Output the (x, y) coordinate of the center of the cell containing the given text.  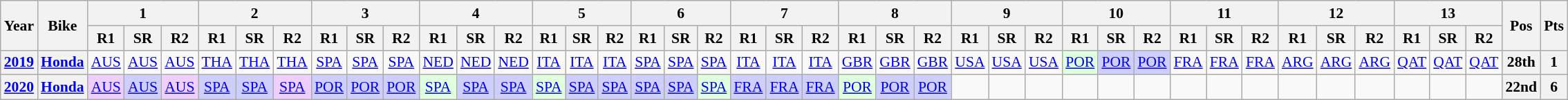
3 (365, 13)
9 (1007, 13)
22nd (1521, 87)
4 (476, 13)
7 (784, 13)
2020 (19, 87)
10 (1116, 13)
2019 (19, 62)
Year (19, 25)
11 (1224, 13)
13 (1448, 13)
28th (1521, 62)
12 (1336, 13)
Bike (62, 25)
Pts (1554, 25)
5 (582, 13)
8 (895, 13)
2 (254, 13)
Pos (1521, 25)
